Extract the (X, Y) coordinate from the center of the cell holding the provided text.  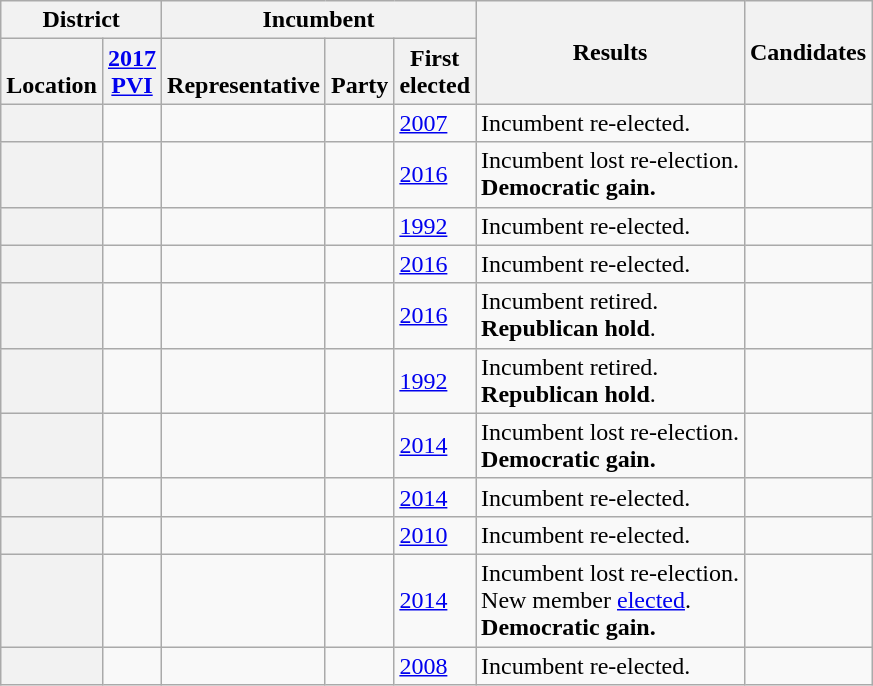
Results (610, 52)
2017PVI (132, 72)
Incumbent lost re-election.New member elected.Democratic gain. (610, 600)
District (82, 20)
Incumbent (319, 20)
2010 (435, 535)
Candidates (808, 52)
Party (359, 72)
2007 (435, 123)
2008 (435, 665)
Location (52, 72)
Firstelected (435, 72)
Representative (244, 72)
